Find where the given text appears and provide that cell's center as (X, Y) coordinate. 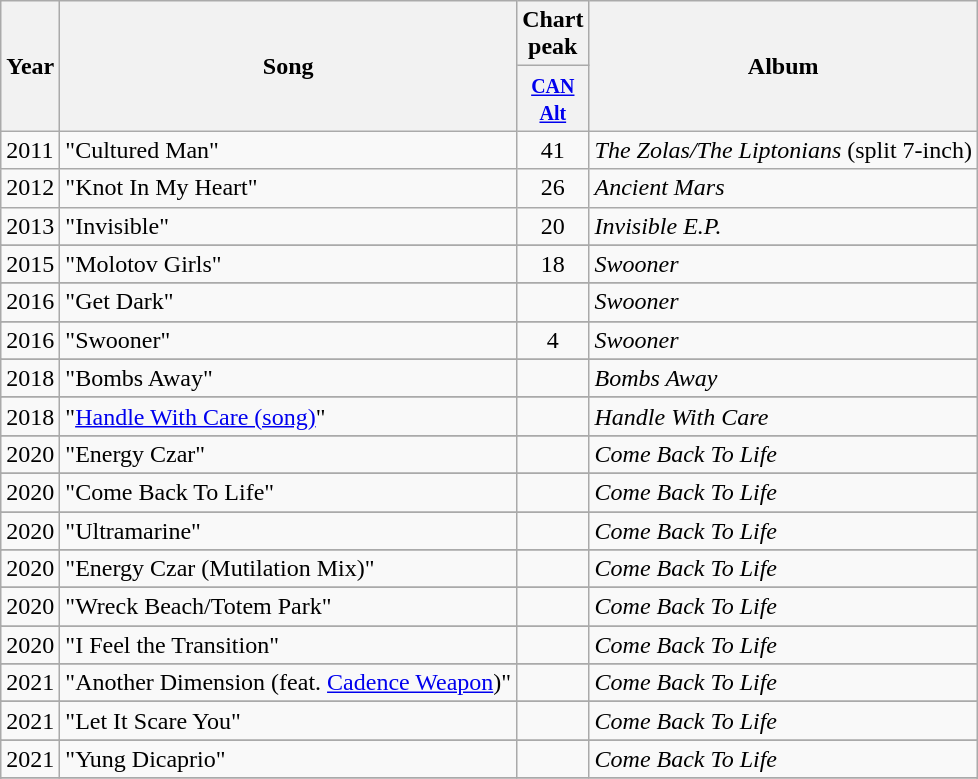
"Yung Dicaprio" (288, 759)
18 (553, 264)
Song (288, 66)
4 (553, 340)
Bombs Away (783, 378)
2011 (30, 150)
2015 (30, 264)
"Wreck Beach/Totem Park" (288, 607)
"Cultured Man" (288, 150)
Chart peak (553, 34)
2013 (30, 226)
Ancient Mars (783, 188)
"I Feel the Transition" (288, 645)
"Invisible" (288, 226)
Album (783, 66)
"Knot In My Heart" (288, 188)
20 (553, 226)
"Come Back To Life" (288, 492)
"Energy Czar" (288, 454)
Invisible E.P. (783, 226)
"Energy Czar (Mutilation Mix)" (288, 569)
"Let It Scare You" (288, 721)
"Handle With Care (song)" (288, 416)
"Ultramarine" (288, 531)
"Bombs Away" (288, 378)
"Swooner" (288, 340)
"Another Dimension (feat. Cadence Weapon)" (288, 683)
The Zolas/The Liptonians (split 7-inch) (783, 150)
Handle With Care (783, 416)
"Molotov Girls" (288, 264)
Year (30, 66)
"Get Dark" (288, 302)
41 (553, 150)
26 (553, 188)
CANAlt (553, 98)
2012 (30, 188)
